Locate the cell with the specified text and output its (X, Y) center coordinate. 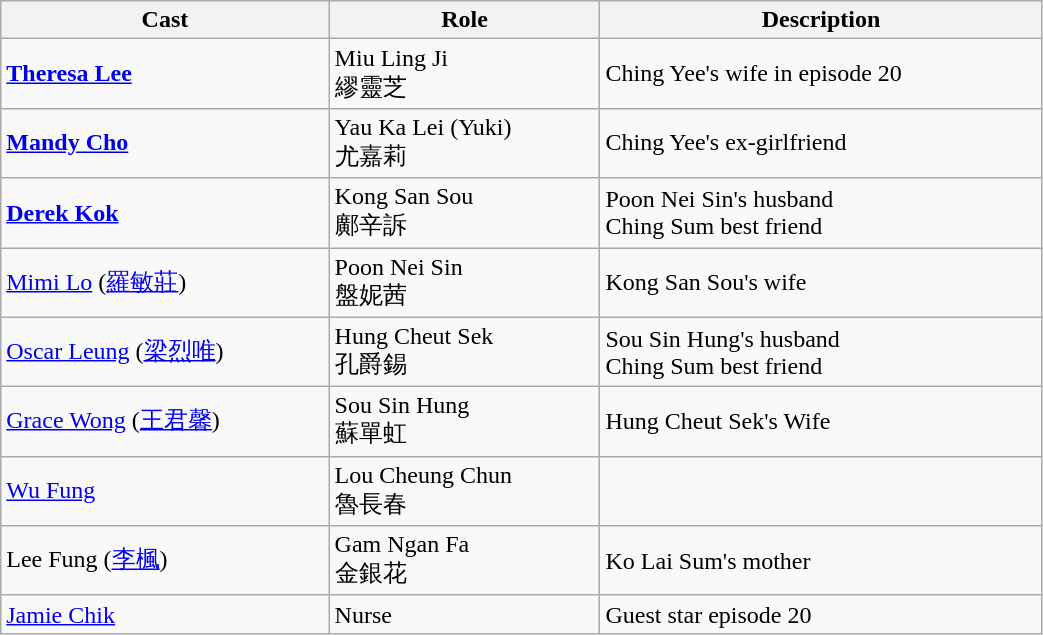
Poon Nei Sin's husband Ching Sum best friend (821, 213)
Oscar Leung (梁烈唯) (165, 352)
Jamie Chik (165, 614)
Nurse (464, 614)
Yau Ka Lei (Yuki) 尤嘉莉 (464, 143)
Cast (165, 20)
Mimi Lo (羅敏莊) (165, 283)
Gam Ngan Fa 金銀花 (464, 561)
Derek Kok (165, 213)
Miu Ling Ji 繆靈芝 (464, 74)
Lou Cheung Chun 魯長春 (464, 491)
Ching Yee's ex-girlfriend (821, 143)
Mandy Cho (165, 143)
Ching Yee's wife in episode 20 (821, 74)
Hung Cheut Sek 孔爵錫 (464, 352)
Lee Fung (李楓) (165, 561)
Role (464, 20)
Kong San Sou's wife (821, 283)
Guest star episode 20 (821, 614)
Grace Wong (王君馨) (165, 422)
Sou Sin Hung 蘇單虹 (464, 422)
Kong San Sou 鄺辛訴 (464, 213)
Hung Cheut Sek's Wife (821, 422)
Wu Fung (165, 491)
Description (821, 20)
Sou Sin Hung's husband Ching Sum best friend (821, 352)
Theresa Lee (165, 74)
Poon Nei Sin 盤妮茜 (464, 283)
Ko Lai Sum's mother (821, 561)
